From the cell containing the given text, extract its center point as [X, Y] coordinate. 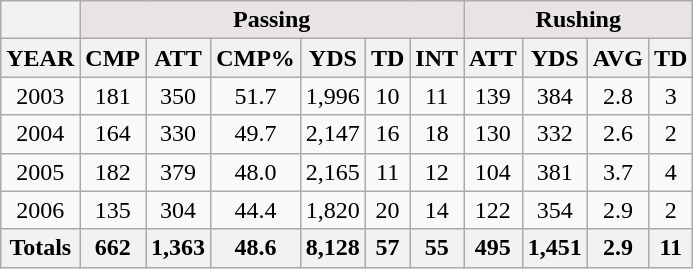
Passing [272, 20]
YEAR [40, 58]
1,820 [332, 210]
AVG [618, 58]
381 [554, 172]
2.6 [618, 134]
354 [554, 210]
20 [387, 210]
49.7 [256, 134]
Totals [40, 248]
44.4 [256, 210]
2006 [40, 210]
130 [494, 134]
181 [113, 96]
3 [671, 96]
12 [437, 172]
2005 [40, 172]
55 [437, 248]
51.7 [256, 96]
330 [178, 134]
3.7 [618, 172]
CMP% [256, 58]
16 [387, 134]
122 [494, 210]
10 [387, 96]
2,165 [332, 172]
164 [113, 134]
2,147 [332, 134]
104 [494, 172]
384 [554, 96]
48.0 [256, 172]
2003 [40, 96]
2004 [40, 134]
379 [178, 172]
135 [113, 210]
1,363 [178, 248]
1,451 [554, 248]
CMP [113, 58]
662 [113, 248]
Rushing [578, 20]
8,128 [332, 248]
14 [437, 210]
332 [554, 134]
18 [437, 134]
57 [387, 248]
2.8 [618, 96]
495 [494, 248]
1,996 [332, 96]
139 [494, 96]
4 [671, 172]
304 [178, 210]
350 [178, 96]
INT [437, 58]
48.6 [256, 248]
182 [113, 172]
